Locate the cell with the specified text and output its (x, y) center coordinate. 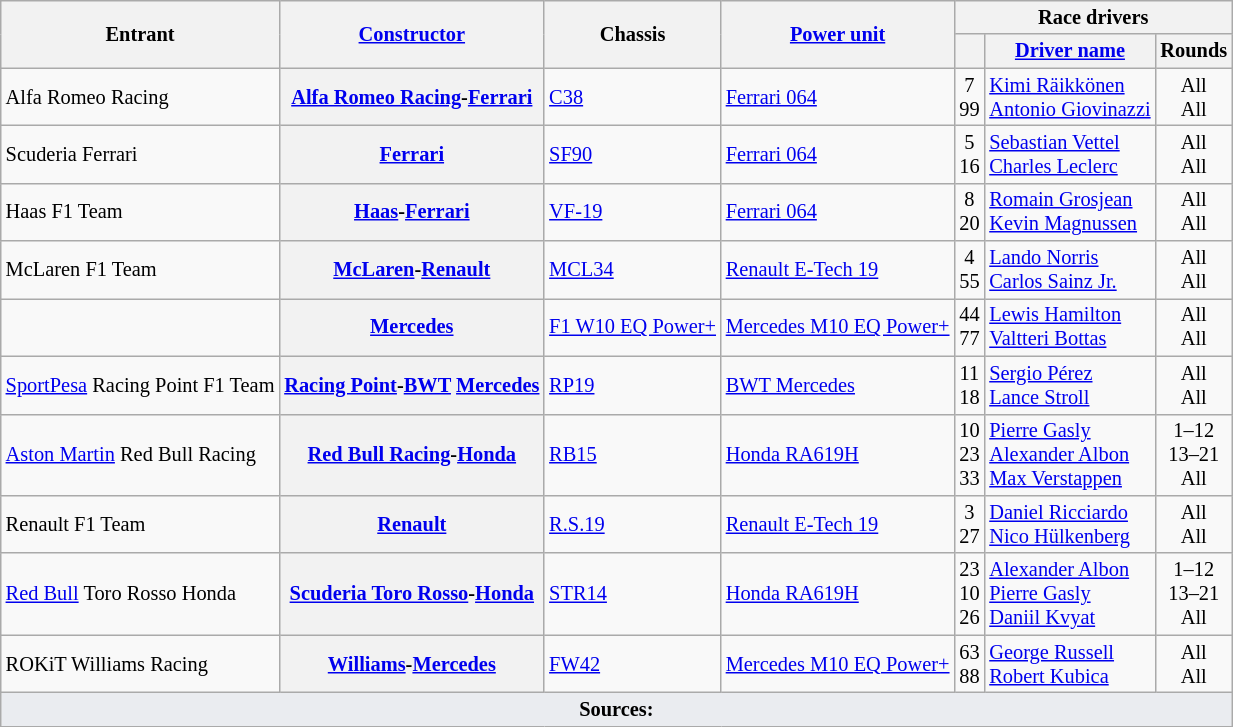
Power unit (838, 34)
STR14 (632, 594)
Entrant (140, 34)
Lando Norris Carlos Sainz Jr. (1070, 270)
Renault F1 Team (140, 524)
Sergio Pérez Lance Stroll (1070, 385)
Sebastian Vettel Charles Leclerc (1070, 154)
102333 (969, 455)
820 (969, 212)
Scuderia Ferrari (140, 154)
Alexander Albon Pierre Gasly Daniil Kvyat (1070, 594)
Racing Point-BWT Mercedes (412, 385)
6388 (969, 664)
MCL34 (632, 270)
Aston Martin Red Bull Racing (140, 455)
Pierre Gasly Alexander Albon Max Verstappen (1070, 455)
Romain Grosjean Kevin Magnussen (1070, 212)
Kimi Räikkönen Antonio Giovinazzi (1070, 97)
RB15 (632, 455)
C38 (632, 97)
Rounds (1194, 51)
231026 (969, 594)
Haas-Ferrari (412, 212)
Daniel Ricciardo Nico Hülkenberg (1070, 524)
Constructor (412, 34)
Renault (412, 524)
Red Bull Toro Rosso Honda (140, 594)
Sources: (616, 709)
799 (969, 97)
Red Bull Racing-Honda (412, 455)
VF-19 (632, 212)
FW42 (632, 664)
Ferrari (412, 154)
McLaren F1 Team (140, 270)
RP19 (632, 385)
516 (969, 154)
ROKiT Williams Racing (140, 664)
327 (969, 524)
George Russell Robert Kubica (1070, 664)
4477 (969, 327)
R.S.19 (632, 524)
BWT Mercedes (838, 385)
Haas F1 Team (140, 212)
Williams-Mercedes (412, 664)
SportPesa Racing Point F1 Team (140, 385)
F1 W10 EQ Power+ (632, 327)
455 (969, 270)
Mercedes (412, 327)
SF90 (632, 154)
Chassis (632, 34)
Alfa Romeo Racing (140, 97)
Lewis Hamilton Valtteri Bottas (1070, 327)
Alfa Romeo Racing-Ferrari (412, 97)
Scuderia Toro Rosso-Honda (412, 594)
Driver name (1070, 51)
1118 (969, 385)
Race drivers (1093, 17)
McLaren-Renault (412, 270)
